Search for the cell housing the specified text and yield its (X, Y) center coordinate. 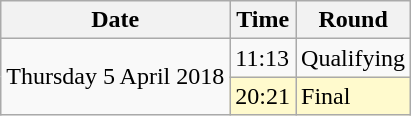
Round (354, 20)
20:21 (263, 96)
11:13 (263, 58)
Thursday 5 April 2018 (116, 77)
Qualifying (354, 58)
Final (354, 96)
Date (116, 20)
Time (263, 20)
